From the cell containing the given text, extract its center point as (X, Y) coordinate. 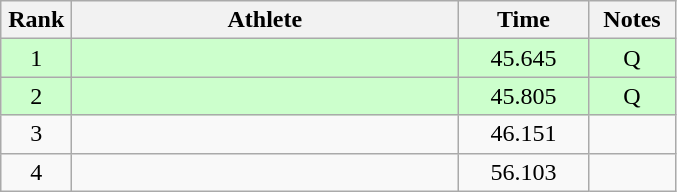
2 (36, 96)
Rank (36, 20)
Time (524, 20)
45.645 (524, 58)
56.103 (524, 172)
Notes (632, 20)
46.151 (524, 134)
4 (36, 172)
3 (36, 134)
Athlete (265, 20)
1 (36, 58)
45.805 (524, 96)
